Pinpoint the cell where the given text exists, returning its [X, Y] midpoint coordinate. 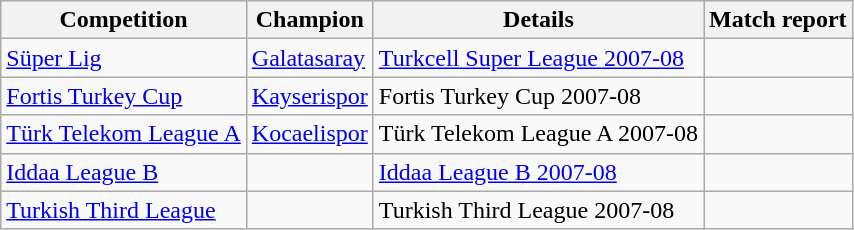
Galatasaray [310, 58]
Türk Telekom League A [124, 134]
Turkcell Super League 2007-08 [538, 58]
Fortis Turkey Cup 2007-08 [538, 96]
Türk Telekom League A 2007-08 [538, 134]
Turkish Third League [124, 210]
Fortis Turkey Cup [124, 96]
Match report [778, 20]
Competition [124, 20]
Kayserispor [310, 96]
Details [538, 20]
Iddaa League B [124, 172]
Süper Lig [124, 58]
Turkish Third League 2007-08 [538, 210]
Kocaelispor [310, 134]
Iddaa League B 2007-08 [538, 172]
Champion [310, 20]
